Find where the given text appears and provide that cell's center as (X, Y) coordinate. 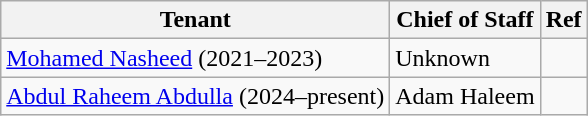
Chief of Staff (465, 20)
Unknown (465, 58)
Ref (564, 20)
Tenant (196, 20)
Adam Haleem (465, 96)
Abdul Raheem Abdulla (2024–present) (196, 96)
Mohamed Nasheed (2021–2023) (196, 58)
